Extract the (x, y) coordinate from the center of the cell holding the provided text.  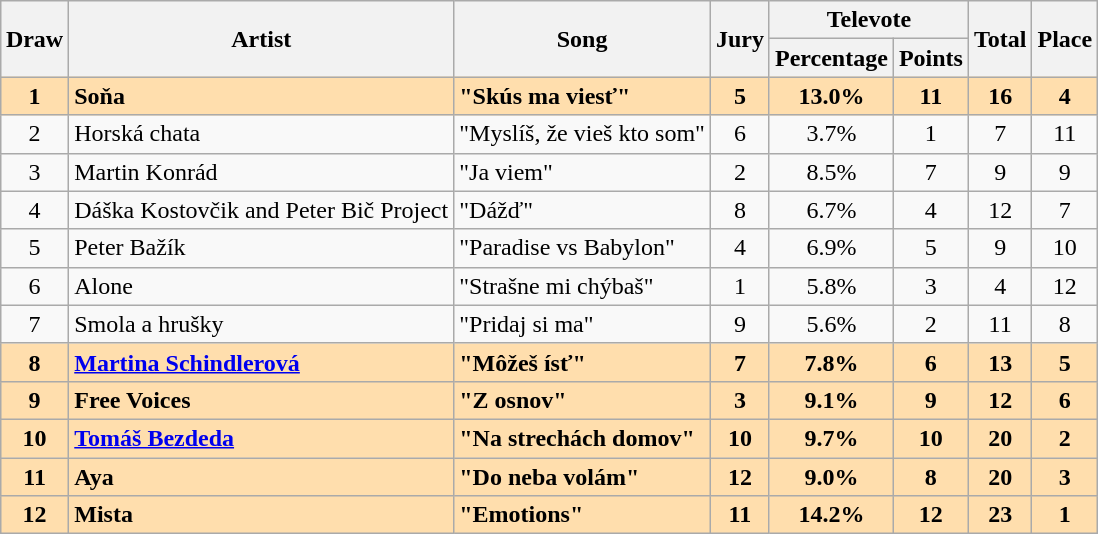
"Môžeš ísť" (582, 362)
14.2% (831, 515)
Dáška Kostovčik and Peter Bič Project (262, 210)
Artist (262, 39)
Martin Konrád (262, 172)
Place (1065, 39)
"Paradise vs Babylon" (582, 248)
"Pridaj si ma" (582, 324)
Aya (262, 477)
Total (1000, 39)
5.6% (831, 324)
9.0% (831, 477)
13 (1000, 362)
5.8% (831, 286)
6.7% (831, 210)
Draw (34, 39)
Song (582, 39)
Martina Schindlerová (262, 362)
"Skús ma viesť" (582, 96)
"Myslíš, že vieš kto som" (582, 134)
Free Voices (262, 400)
Smola a hrušky (262, 324)
Soňa (262, 96)
Televote (868, 20)
9.7% (831, 438)
13.0% (831, 96)
3.7% (831, 134)
"Ja viem" (582, 172)
"Emotions" (582, 515)
"Dážď" (582, 210)
23 (1000, 515)
"Z osnov" (582, 400)
Tomáš Bezdeda (262, 438)
7.8% (831, 362)
"Strašne mi chýbaš" (582, 286)
Percentage (831, 58)
Mista (262, 515)
16 (1000, 96)
"Do neba volám" (582, 477)
"Na strechách domov" (582, 438)
Horská chata (262, 134)
9.1% (831, 400)
6.9% (831, 248)
Alone (262, 286)
Peter Bažík (262, 248)
8.5% (831, 172)
Jury (740, 39)
Points (930, 58)
